Detect which cell encompasses the target text, then output its (x, y) center coordinate. 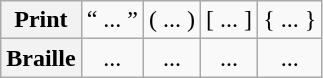
( ... ) (172, 20)
{ ... } (290, 20)
Braille (41, 58)
Print (41, 20)
[ ... ] (230, 20)
“ ... ” (112, 20)
